Output the (x, y) coordinate of the center of the cell containing the given text.  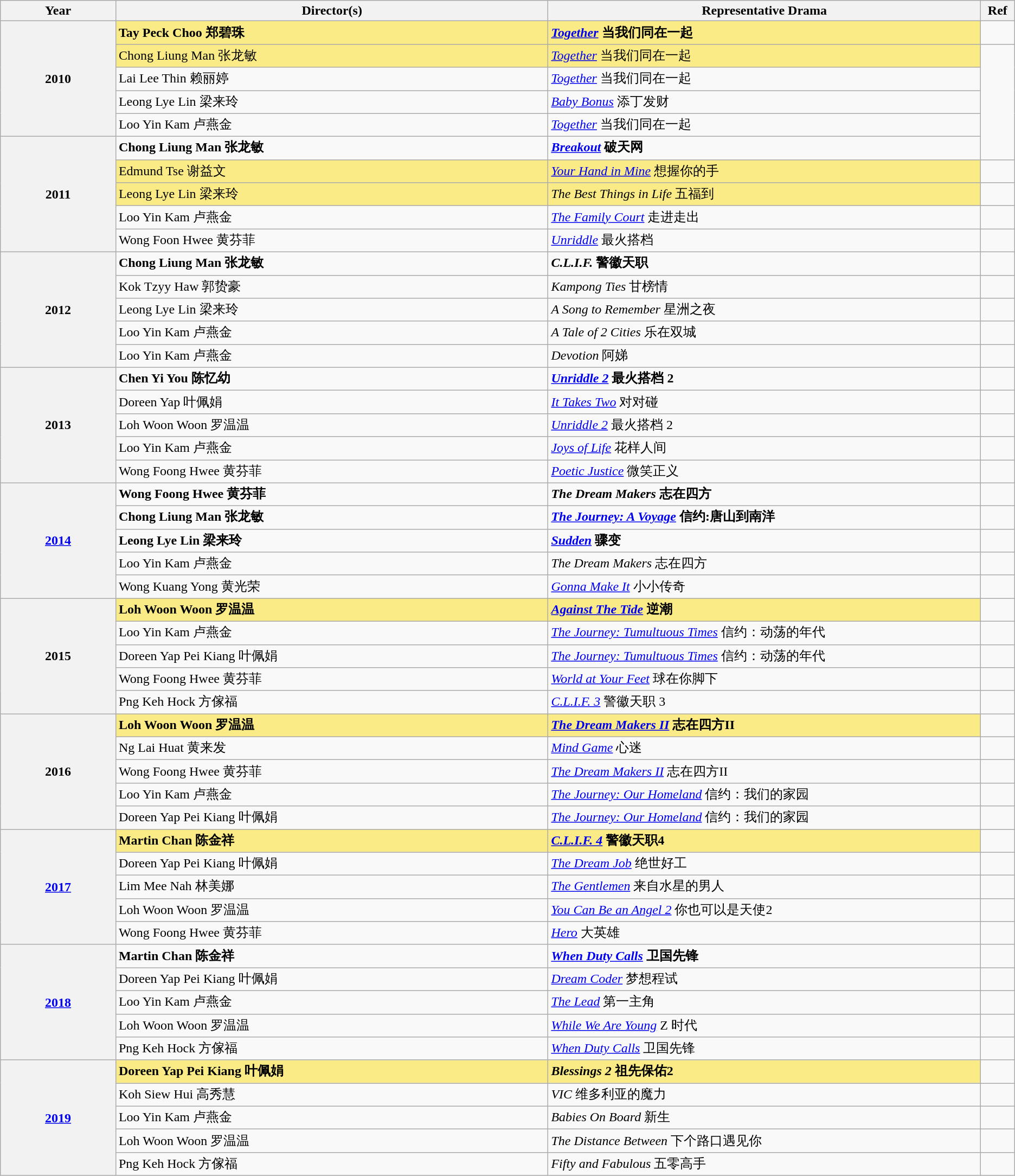
Kampong Ties 甘榜情 (765, 286)
2016 (59, 771)
Kok Tzyy Haw 郭贽豪 (332, 286)
Chen Yi You 陈忆幼 (332, 379)
The Gentlemen 来自水星的男人 (765, 887)
C.L.I.F. 4 警徽天职4 (765, 841)
2014 (59, 540)
Doreen Yap 叶佩娟 (332, 402)
You Can Be an Angel 2 你也可以是天使2 (765, 910)
While We Are Young Z 时代 (765, 1025)
A Song to Remember 星洲之夜 (765, 310)
The Dream Job 绝世好工 (765, 864)
The Lead 第一主角 (765, 1002)
Unriddle 最火搭档 (765, 241)
Your Hand in Mine 想握你的手 (765, 171)
Wong Foon Hwee 黄芬菲 (332, 241)
A Tale of 2 Cities 乐在双城 (765, 333)
2017 (59, 886)
Ng Lai Huat 黄来发 (332, 749)
2011 (59, 194)
Ref (998, 11)
Wong Kuang Yong 黄光荣 (332, 587)
2013 (59, 425)
Hero 大英雄 (765, 933)
Against The Tide 逆潮 (765, 610)
C.L.I.F. 3 警徽天职 3 (765, 702)
Mind Game 心迷 (765, 749)
Tay Peck Choo 郑碧珠 (332, 33)
Gonna Make It 小小传奇 (765, 587)
Poetic Justice 微笑正义 (765, 472)
2015 (59, 656)
Lai Lee Thin 赖丽婷 (332, 79)
Blessings 2 祖先保佑2 (765, 1072)
Representative Drama (765, 11)
VIC 维多利亚的魔力 (765, 1095)
Breakout 破天网 (765, 149)
2018 (59, 1002)
Joys of Life 花样人间 (765, 448)
Lim Mee Nah 林美娜 (332, 887)
The Journey: A Voyage 信约:唐山到南洋 (765, 517)
The Family Court 走进走出 (765, 217)
World at Your Feet 球在你脚下 (765, 679)
Director(s) (332, 11)
Dream Coder 梦想程试 (765, 980)
Koh Siew Hui 高秀慧 (332, 1095)
Babies On Board 新生 (765, 1117)
Devotion 阿娣 (765, 356)
C.L.I.F. 警徽天职 (765, 264)
Edmund Tse 谢益文 (332, 171)
2019 (59, 1117)
2012 (59, 309)
Baby Bonus 添丁发财 (765, 102)
2010 (59, 79)
It Takes Two 对对碰 (765, 402)
Year (59, 11)
The Distance Between 下个路口遇见你 (765, 1141)
Sudden 骤变 (765, 540)
The Best Things in Life 五福到 (765, 194)
Fifty and Fabulous 五零高手 (765, 1164)
